Return (X, Y) of the center of cell containing provided text 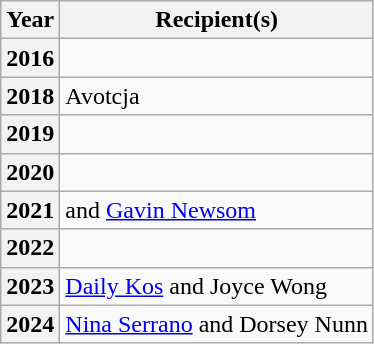
Year (30, 20)
2023 (30, 286)
2024 (30, 324)
2019 (30, 134)
2018 (30, 96)
2016 (30, 58)
Nina Serrano and Dorsey Nunn (217, 324)
Daily Kos and Joyce Wong (217, 286)
Recipient(s) (217, 20)
2022 (30, 248)
and Gavin Newsom (217, 210)
Avotcja (217, 96)
2021 (30, 210)
2020 (30, 172)
